From the cell containing the given text, extract its center point as (X, Y) coordinate. 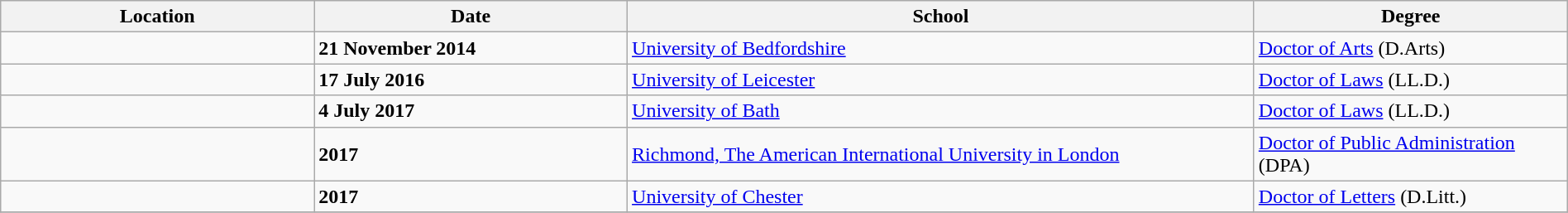
17 July 2016 (471, 80)
Location (157, 17)
Doctor of Arts (D.Arts) (1411, 48)
21 November 2014 (471, 48)
Date (471, 17)
Doctor of Letters (D.Litt.) (1411, 196)
University of Chester (941, 196)
4 July 2017 (471, 111)
University of Leicester (941, 80)
University of Bath (941, 111)
School (941, 17)
Degree (1411, 17)
University of Bedfordshire (941, 48)
Doctor of Public Administration (DPA) (1411, 154)
Richmond, The American International University in London (941, 154)
